Provide the (X, Y) coordinate of the cell's center where the given text is located.  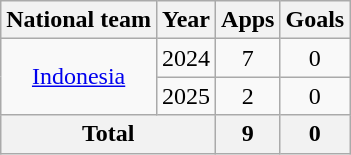
2 (248, 96)
Indonesia (79, 77)
Apps (248, 20)
Year (186, 20)
9 (248, 134)
Goals (315, 20)
Total (108, 134)
National team (79, 20)
7 (248, 58)
2025 (186, 96)
2024 (186, 58)
